For the text-containing cell, return its midpoint in (X, Y) coordinate format. 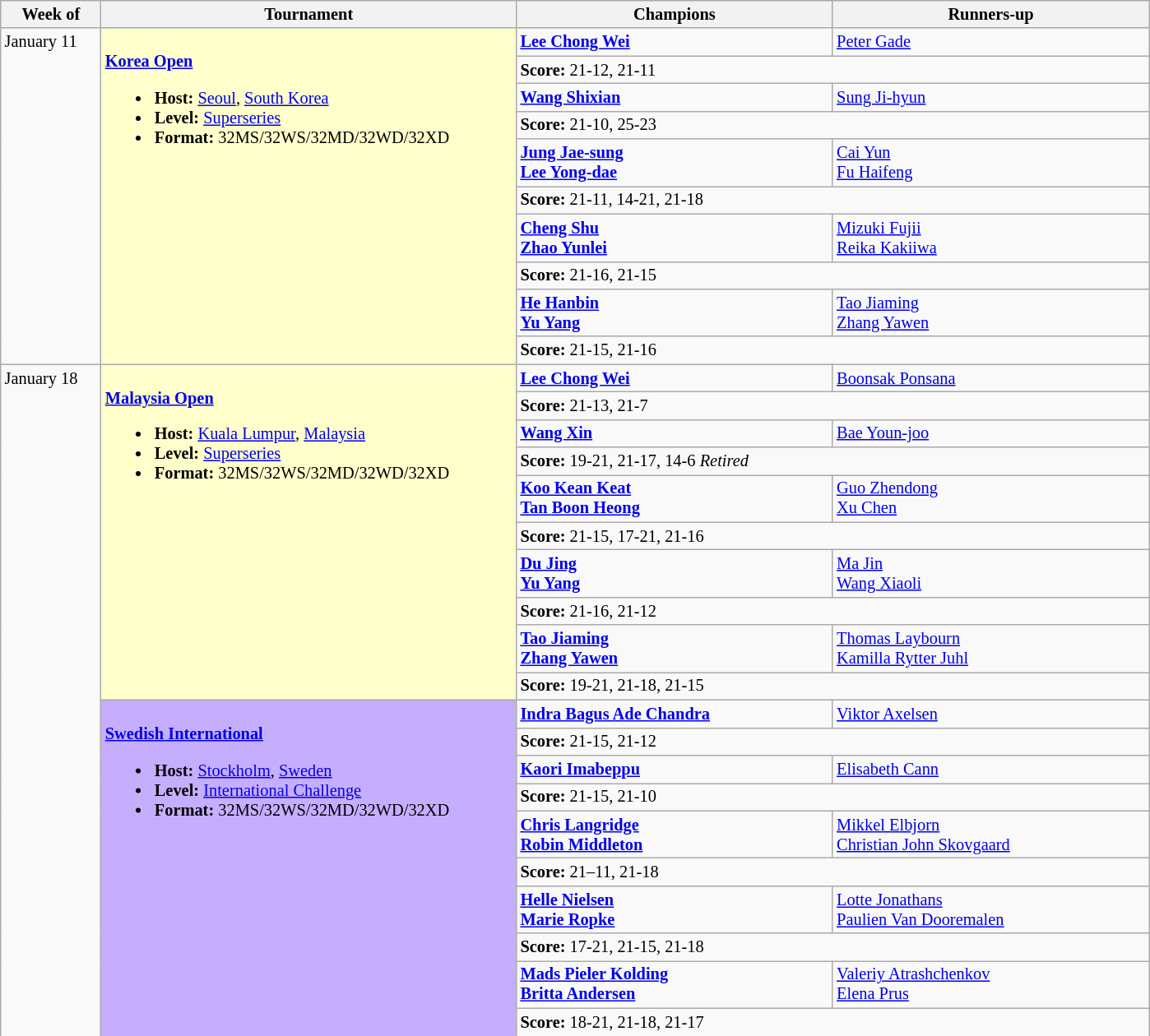
Wang Xin (675, 433)
Indra Bagus Ade Chandra (675, 714)
Score: 18-21, 21-18, 21-17 (832, 1022)
Score: 21-15, 21-10 (832, 797)
Lotte Jonathans Paulien Van Dooremalen (990, 909)
Korea OpenHost: Seoul, South KoreaLevel: SuperseriesFormat: 32MS/32WS/32MD/32WD/32XD (309, 196)
Score: 21-12, 21-11 (832, 70)
Mizuki Fujii Reika Kakiiwa (990, 238)
Score: 21-15, 21-12 (832, 742)
Cai Yun Fu Haifeng (990, 163)
Koo Kean Keat Tan Boon Heong (675, 498)
Cheng Shu Zhao Yunlei (675, 238)
Bae Youn-joo (990, 433)
Score: 21-10, 25-23 (832, 125)
Score: 21-15, 17-21, 21-16 (832, 536)
Score: 21-16, 21-12 (832, 611)
Ma Jin Wang Xiaoli (990, 573)
Viktor Axelsen (990, 714)
Champions (675, 14)
Du Jing Yu Yang (675, 573)
Chris Langridge Robin Middleton (675, 835)
Score: 21-15, 21-16 (832, 350)
Boonsak Ponsana (990, 378)
Score: 19-21, 21-17, 14-6 Retired (832, 461)
Guo Zhendong Xu Chen (990, 498)
Jung Jae-sung Lee Yong-dae (675, 163)
Malaysia OpenHost: Kuala Lumpur, MalaysiaLevel: SuperseriesFormat: 32MS/32WS/32MD/32WD/32XD (309, 533)
Peter Gade (990, 42)
He Hanbin Yu Yang (675, 312)
Tournament (309, 14)
Runners-up (990, 14)
Score: 19-21, 21-18, 21-15 (832, 686)
Week of (51, 14)
Valeriy Atrashchenkov Elena Prus (990, 984)
Sung Ji-hyun (990, 97)
Helle Nielsen Marie Ropke (675, 909)
Score: 21–11, 21-18 (832, 872)
Elisabeth Cann (990, 769)
Score: 17-21, 21-15, 21-18 (832, 947)
January 18 (51, 701)
Mads Pieler Kolding Britta Andersen (675, 984)
Thomas Laybourn Kamilla Rytter Juhl (990, 649)
January 11 (51, 196)
Score: 21-13, 21-7 (832, 405)
Wang Shixian (675, 97)
Mikkel Elbjorn Christian John Skovgaard (990, 835)
Score: 21-11, 14-21, 21-18 (832, 200)
Swedish InternationalHost: Stockholm, SwedenLevel: International ChallengeFormat: 32MS/32WS/32MD/32WD/32XD (309, 868)
Kaori Imabeppu (675, 769)
Score: 21-16, 21-15 (832, 275)
